Locate the cell with the specified text and output its (x, y) center coordinate. 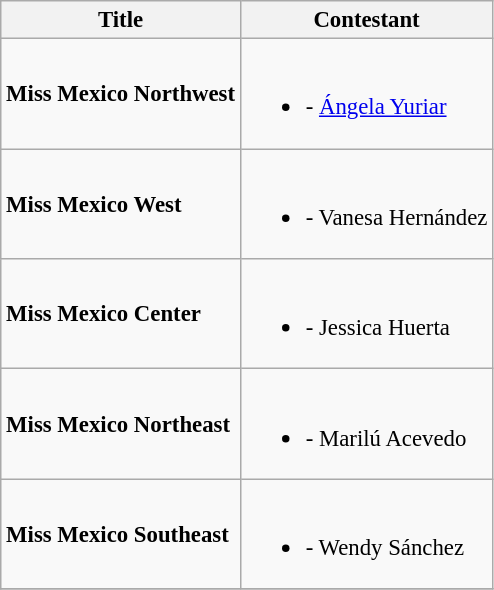
- Jessica Huerta (366, 314)
Miss Mexico Northwest (121, 94)
Title (121, 20)
Miss Mexico Southeast (121, 534)
Miss Mexico West (121, 204)
- Marilú Acevedo (366, 424)
- Vanesa Hernández (366, 204)
Miss Mexico Northeast (121, 424)
Miss Mexico Center (121, 314)
- Ángela Yuriar (366, 94)
Contestant (366, 20)
- Wendy Sánchez (366, 534)
